Return the (x, y) coordinate for the center point of the cell that contains the specified text.  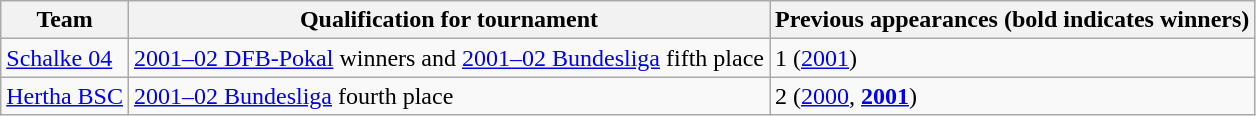
Schalke 04 (65, 58)
2001–02 Bundesliga fourth place (448, 96)
Previous appearances (bold indicates winners) (1012, 20)
2 (2000, 2001) (1012, 96)
Hertha BSC (65, 96)
2001–02 DFB-Pokal winners and 2001–02 Bundesliga fifth place (448, 58)
Qualification for tournament (448, 20)
1 (2001) (1012, 58)
Team (65, 20)
